Provide the [x, y] coordinate of the cell's center where the given text is located.  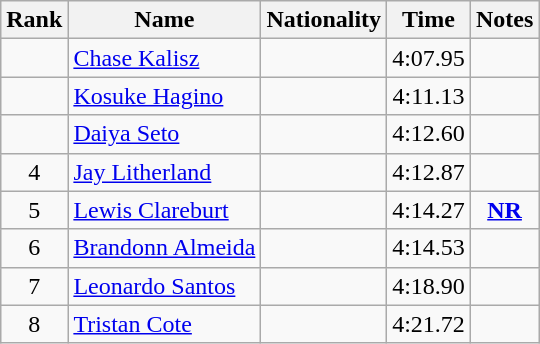
Notes [504, 20]
6 [34, 248]
4:11.13 [429, 96]
Rank [34, 20]
4:12.87 [429, 172]
Tristan Cote [164, 324]
4 [34, 172]
7 [34, 286]
Jay Litherland [164, 172]
Chase Kalisz [164, 58]
4:07.95 [429, 58]
4:14.53 [429, 248]
Kosuke Hagino [164, 96]
NR [504, 210]
Nationality [324, 20]
Lewis Clareburt [164, 210]
4:14.27 [429, 210]
5 [34, 210]
Time [429, 20]
4:21.72 [429, 324]
Name [164, 20]
Leonardo Santos [164, 286]
Daiya Seto [164, 134]
8 [34, 324]
4:18.90 [429, 286]
Brandonn Almeida [164, 248]
4:12.60 [429, 134]
